Output the [x, y] coordinate of the center of the cell containing the given text.  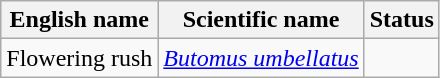
Butomus umbellatus [261, 58]
Flowering rush [80, 58]
Status [402, 20]
Scientific name [261, 20]
English name [80, 20]
